Pinpoint the cell where the given text exists, returning its (X, Y) midpoint coordinate. 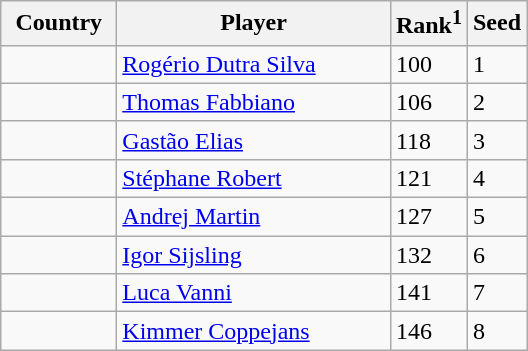
1 (496, 64)
Stéphane Robert (254, 178)
Country (59, 24)
Rank1 (428, 24)
106 (428, 102)
2 (496, 102)
100 (428, 64)
Seed (496, 24)
6 (496, 255)
5 (496, 217)
Luca Vanni (254, 293)
Kimmer Coppejans (254, 331)
8 (496, 331)
Rogério Dutra Silva (254, 64)
146 (428, 331)
Thomas Fabbiano (254, 102)
Andrej Martin (254, 217)
Gastão Elias (254, 140)
118 (428, 140)
7 (496, 293)
121 (428, 178)
3 (496, 140)
132 (428, 255)
4 (496, 178)
Igor Sijsling (254, 255)
127 (428, 217)
141 (428, 293)
Player (254, 24)
